Locate the cell with the specified text and output its [X, Y] center coordinate. 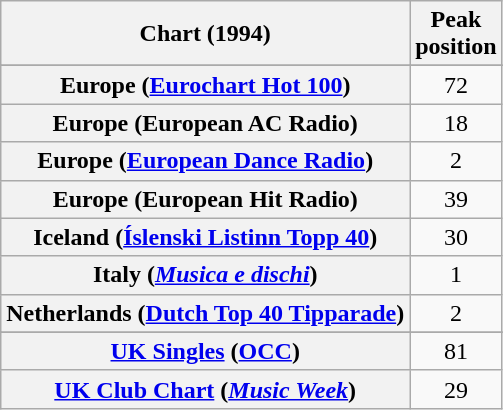
29 [456, 389]
30 [456, 237]
Europe (Eurochart Hot 100) [206, 85]
Iceland (Íslenski Listinn Topp 40) [206, 237]
Netherlands (Dutch Top 40 Tipparade) [206, 313]
UK Singles (OCC) [206, 351]
Europe (European Dance Radio) [206, 161]
Peakposition [456, 34]
1 [456, 275]
UK Club Chart (Music Week) [206, 389]
18 [456, 123]
81 [456, 351]
72 [456, 85]
Europe (European AC Radio) [206, 123]
39 [456, 199]
Chart (1994) [206, 34]
Italy (Musica e dischi) [206, 275]
Europe (European Hit Radio) [206, 199]
